Return the (X, Y) coordinate for the center point of the cell that contains the specified text.  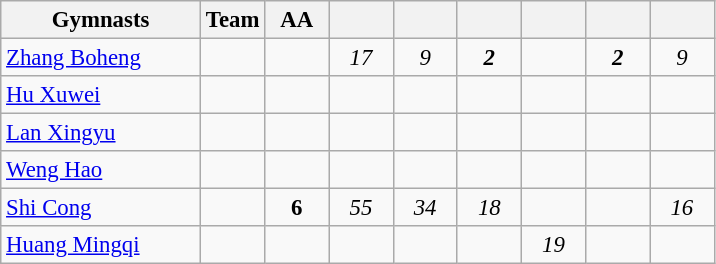
19 (553, 245)
18 (489, 208)
34 (425, 208)
Gymnasts (101, 20)
6 (297, 208)
Shi Cong (101, 208)
Hu Xuwei (101, 95)
Huang Mingqi (101, 245)
Zhang Boheng (101, 58)
55 (361, 208)
AA (297, 20)
Weng Hao (101, 170)
17 (361, 58)
Lan Xingyu (101, 133)
Team (232, 20)
16 (682, 208)
